Provide the [X, Y] coordinate of the cell's center where the given text is located.  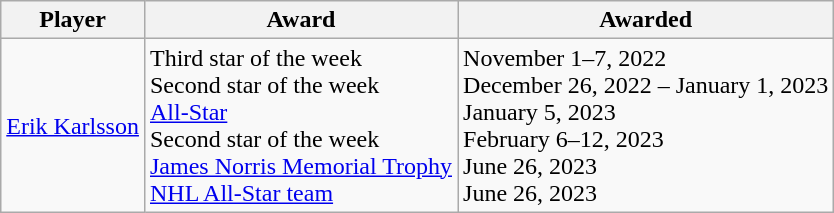
Erik Karlsson [73, 126]
November 1–7, 2022December 26, 2022 – January 1, 2023January 5, 2023February 6–12, 2023June 26, 2023June 26, 2023 [646, 126]
Award [300, 20]
Player [73, 20]
Awarded [646, 20]
Third star of the weekSecond star of the weekAll-StarSecond star of the weekJames Norris Memorial TrophyNHL All-Star team [300, 126]
